Search for the cell housing the specified text and yield its (X, Y) center coordinate. 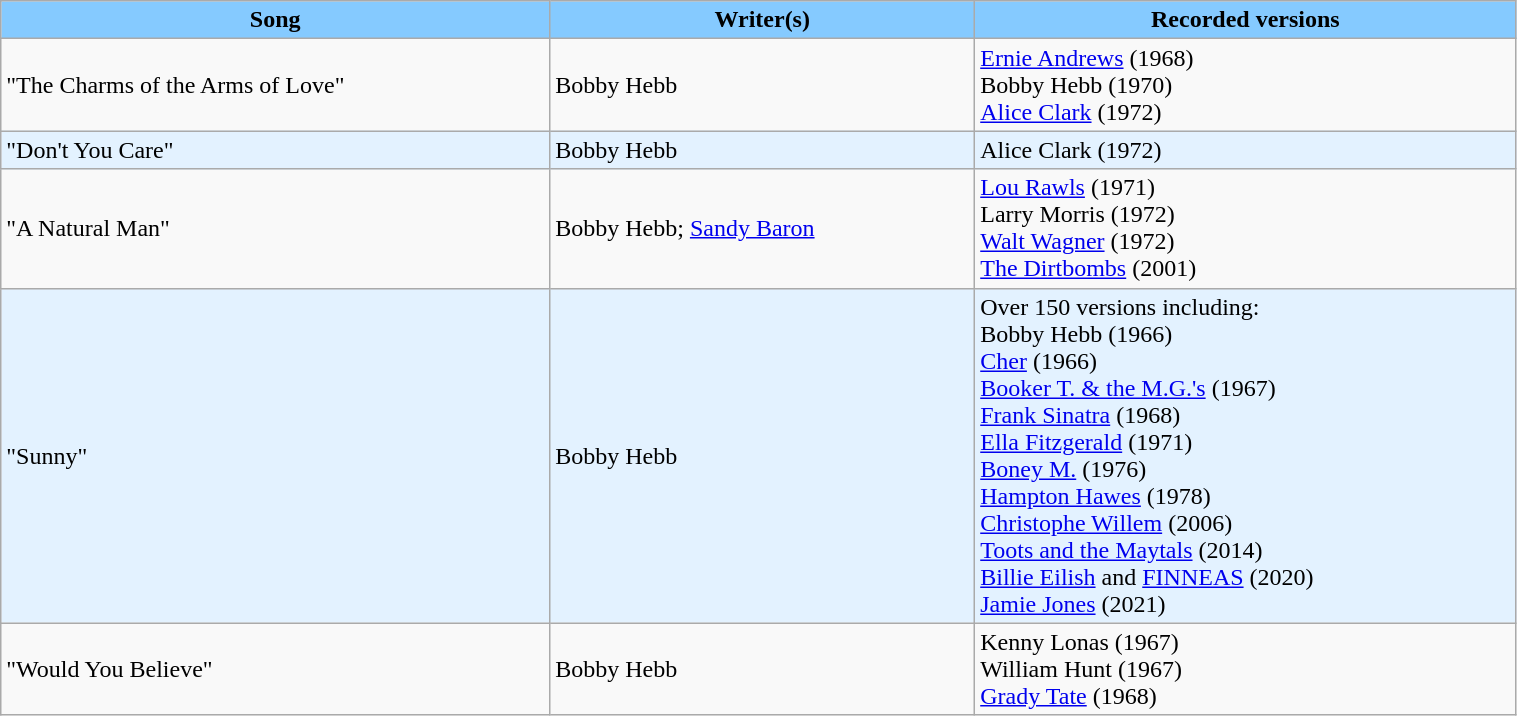
"The Charms of the Arms of Love" (276, 85)
Ernie Andrews (1968)Bobby Hebb (1970)Alice Clark (1972) (1246, 85)
Recorded versions (1246, 20)
Song (276, 20)
"Sunny" (276, 456)
Writer(s) (762, 20)
Lou Rawls (1971)Larry Morris (1972)Walt Wagner (1972)The Dirtbombs (2001) (1246, 228)
"Don't You Care" (276, 150)
Bobby Hebb; Sandy Baron (762, 228)
Kenny Lonas (1967)William Hunt (1967)Grady Tate (1968) (1246, 669)
"Would You Believe" (276, 669)
"A Natural Man" (276, 228)
Alice Clark (1972) (1246, 150)
